Determine the (X, Y) coordinate at the center of the cell enclosing the given text.  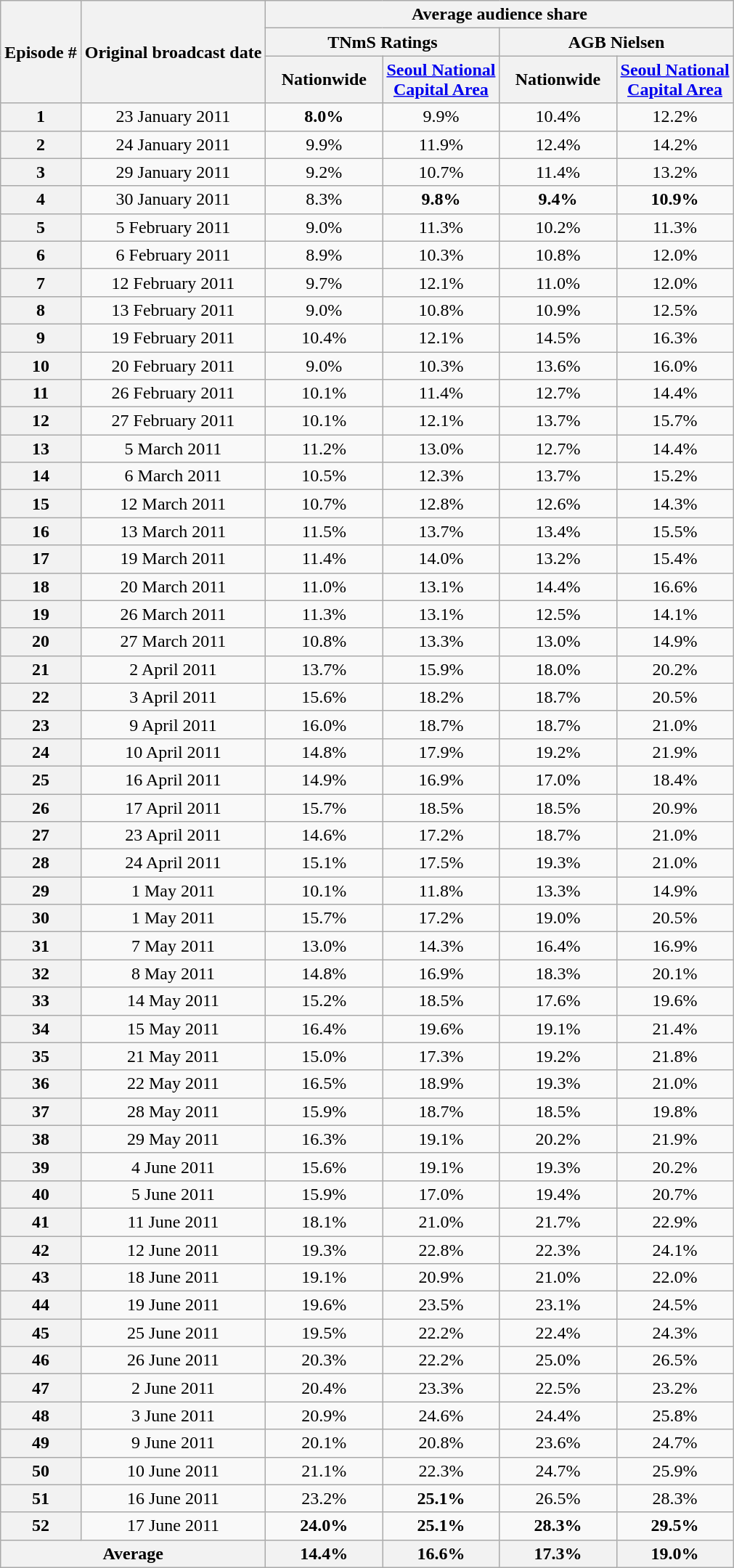
6 February 2011 (173, 255)
33 (41, 1001)
50 (41, 1471)
23 (41, 724)
18 June 2011 (173, 1278)
22 May 2011 (173, 1084)
29.5% (675, 1526)
43 (41, 1278)
12 June 2011 (173, 1249)
11.5% (324, 531)
21.4% (675, 1029)
4 (41, 200)
23.5% (441, 1305)
14 May 2011 (173, 1001)
18.3% (558, 973)
22.4% (558, 1333)
18.2% (441, 697)
18.4% (675, 780)
8 May 2011 (173, 973)
28 May 2011 (173, 1111)
11.9% (441, 144)
10 (41, 365)
8 (41, 310)
14.6% (324, 836)
18.9% (441, 1084)
26 February 2011 (173, 393)
10 June 2011 (173, 1471)
37 (41, 1111)
38 (41, 1139)
13 February 2011 (173, 310)
19.5% (324, 1333)
24.1% (675, 1249)
39 (41, 1167)
19.8% (675, 1111)
24.4% (558, 1416)
Episode # (41, 52)
20.7% (675, 1194)
21 May 2011 (173, 1056)
11 June 2011 (173, 1222)
14.1% (675, 614)
5 (41, 227)
25 (41, 780)
25.8% (675, 1416)
3 April 2011 (173, 697)
10 April 2011 (173, 752)
29 (41, 891)
6 March 2011 (173, 476)
14.5% (558, 338)
17.9% (441, 752)
2 April 2011 (173, 669)
17.5% (441, 863)
21.7% (558, 1222)
27 March 2011 (173, 642)
AGB Nielsen (616, 42)
2 (41, 144)
31 (41, 946)
13 March 2011 (173, 531)
11.2% (324, 449)
14.0% (441, 559)
16 April 2011 (173, 780)
15.0% (324, 1056)
9 April 2011 (173, 724)
8.3% (324, 200)
Average audience share (499, 15)
5 June 2011 (173, 1194)
5 March 2011 (173, 449)
27 (41, 836)
7 May 2011 (173, 946)
17.6% (558, 1001)
3 (41, 172)
14 (41, 476)
13 (41, 449)
12.3% (441, 476)
1 (41, 117)
24.3% (675, 1333)
Average (134, 1553)
16.5% (324, 1084)
17 April 2011 (173, 808)
25.9% (675, 1471)
9.4% (558, 200)
29 May 2011 (173, 1139)
22.9% (675, 1222)
15 May 2011 (173, 1029)
47 (41, 1388)
23.1% (558, 1305)
24.6% (441, 1416)
25.0% (558, 1360)
Original broadcast date (173, 52)
51 (41, 1498)
16 (41, 531)
20.3% (324, 1360)
9.2% (324, 172)
18.0% (558, 669)
11.8% (441, 891)
12.2% (675, 117)
46 (41, 1360)
19 (41, 614)
15.1% (324, 863)
13.6% (558, 365)
11 (41, 393)
23.6% (558, 1443)
13.4% (558, 531)
23 April 2011 (173, 836)
17 (41, 559)
21.1% (324, 1471)
4 June 2011 (173, 1167)
19 March 2011 (173, 559)
28 (41, 863)
12.6% (558, 504)
26 June 2011 (173, 1360)
20 March 2011 (173, 587)
24.0% (324, 1526)
12 (41, 421)
42 (41, 1249)
45 (41, 1333)
12.4% (558, 144)
48 (41, 1416)
15.4% (675, 559)
52 (41, 1526)
6 (41, 255)
15 (41, 504)
24 April 2011 (173, 863)
16 June 2011 (173, 1498)
19 June 2011 (173, 1305)
23 January 2011 (173, 117)
20.8% (441, 1443)
5 February 2011 (173, 227)
9 (41, 338)
22.8% (441, 1249)
20 February 2011 (173, 365)
8.9% (324, 255)
40 (41, 1194)
8.0% (324, 117)
25 June 2011 (173, 1333)
9.7% (324, 282)
12.8% (441, 504)
26 March 2011 (173, 614)
29 January 2011 (173, 172)
12 February 2011 (173, 282)
21 (41, 669)
20.4% (324, 1388)
24.5% (675, 1305)
10.2% (558, 227)
20 (41, 642)
22.0% (675, 1278)
19 February 2011 (173, 338)
10.5% (324, 476)
18.1% (324, 1222)
9.8% (441, 200)
7 (41, 282)
32 (41, 973)
15.5% (675, 531)
49 (41, 1443)
22 (41, 697)
27 February 2011 (173, 421)
14.2% (675, 144)
24 (41, 752)
12 March 2011 (173, 504)
36 (41, 1084)
30 January 2011 (173, 200)
18 (41, 587)
24 January 2011 (173, 144)
21.8% (675, 1056)
19.4% (558, 1194)
30 (41, 918)
TNmS Ratings (383, 42)
23.3% (441, 1388)
35 (41, 1056)
2 June 2011 (173, 1388)
3 June 2011 (173, 1416)
26 (41, 808)
41 (41, 1222)
44 (41, 1305)
22.5% (558, 1388)
34 (41, 1029)
17 June 2011 (173, 1526)
9 June 2011 (173, 1443)
